Search for the cell housing the specified text and yield its [X, Y] center coordinate. 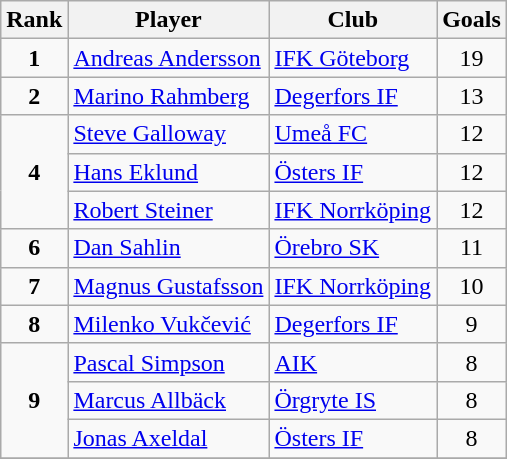
10 [472, 286]
6 [34, 248]
Marcus Allbäck [168, 400]
Örgryte IS [353, 400]
Robert Steiner [168, 210]
11 [472, 248]
Steve Galloway [168, 134]
Milenko Vukčević [168, 324]
Club [353, 20]
Hans Eklund [168, 172]
IFK Göteborg [353, 58]
Player [168, 20]
Dan Sahlin [168, 248]
Andreas Andersson [168, 58]
1 [34, 58]
Rank [34, 20]
Örebro SK [353, 248]
19 [472, 58]
7 [34, 286]
2 [34, 96]
Umeå FC [353, 134]
Jonas Axeldal [168, 438]
AIK [353, 362]
4 [34, 172]
Goals [472, 20]
Magnus Gustafsson [168, 286]
13 [472, 96]
Pascal Simpson [168, 362]
Marino Rahmberg [168, 96]
